Provide the (x, y) coordinate of the cell's center where the given text is located.  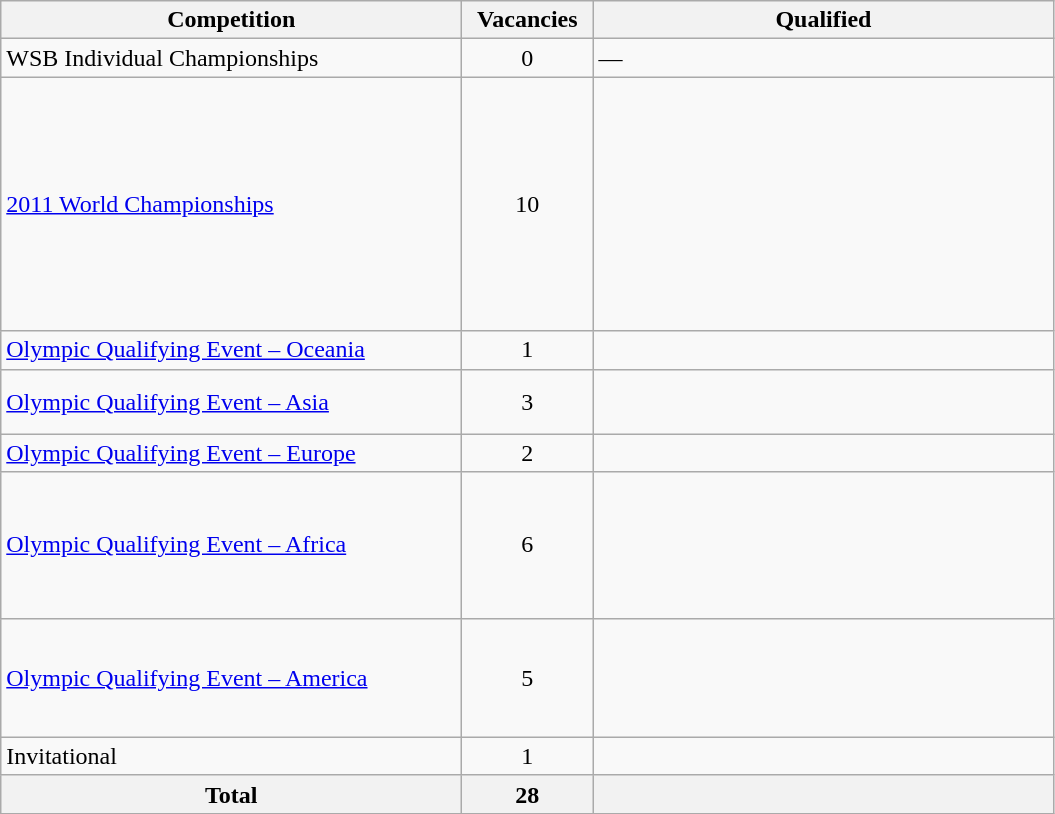
WSB Individual Championships (232, 58)
Olympic Qualifying Event – America (232, 678)
Olympic Qualifying Event – Asia (232, 402)
10 (528, 204)
Invitational (232, 756)
3 (528, 402)
28 (528, 794)
0 (528, 58)
— (824, 58)
Olympic Qualifying Event – Africa (232, 545)
Qualified (824, 20)
2011 World Championships (232, 204)
Total (232, 794)
6 (528, 545)
5 (528, 678)
Vacancies (528, 20)
Olympic Qualifying Event – Europe (232, 453)
Olympic Qualifying Event – Oceania (232, 350)
Competition (232, 20)
2 (528, 453)
